Pinpoint the cell where the given text exists, returning its [X, Y] midpoint coordinate. 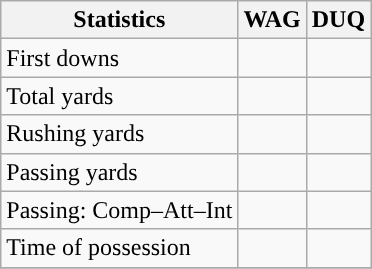
Passing yards [120, 172]
Total yards [120, 96]
Time of possession [120, 248]
Passing: Comp–Att–Int [120, 210]
DUQ [338, 20]
WAG [272, 20]
Rushing yards [120, 134]
Statistics [120, 20]
First downs [120, 58]
